Return the (X, Y) coordinate for the center point of the cell that contains the specified text.  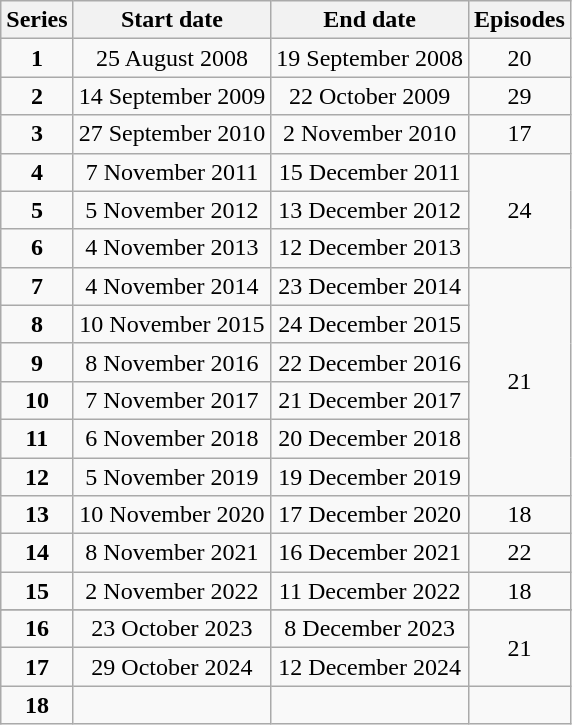
29 October 2024 (172, 667)
15 (37, 591)
7 (37, 286)
17 December 2020 (370, 515)
4 November 2013 (172, 248)
20 December 2018 (370, 438)
10 November 2020 (172, 515)
12 December 2013 (370, 248)
6 November 2018 (172, 438)
7 November 2017 (172, 400)
22 October 2009 (370, 96)
15 December 2011 (370, 172)
14 (37, 553)
1 (37, 58)
25 August 2008 (172, 58)
23 October 2023 (172, 629)
14 September 2009 (172, 96)
19 September 2008 (370, 58)
7 November 2011 (172, 172)
20 (520, 58)
4 November 2014 (172, 286)
5 (37, 210)
2 November 2022 (172, 591)
Series (37, 20)
8 (37, 324)
11 December 2022 (370, 591)
8 November 2016 (172, 362)
2 November 2010 (370, 134)
6 (37, 248)
12 December 2024 (370, 667)
8 November 2021 (172, 553)
8 December 2023 (370, 629)
29 (520, 96)
10 (37, 400)
Start date (172, 20)
4 (37, 172)
22 December 2016 (370, 362)
11 (37, 438)
12 (37, 477)
23 December 2014 (370, 286)
16 (37, 629)
2 (37, 96)
13 (37, 515)
Episodes (520, 20)
24 (520, 210)
5 November 2012 (172, 210)
3 (37, 134)
27 September 2010 (172, 134)
End date (370, 20)
19 December 2019 (370, 477)
16 December 2021 (370, 553)
9 (37, 362)
5 November 2019 (172, 477)
13 December 2012 (370, 210)
22 (520, 553)
24 December 2015 (370, 324)
21 December 2017 (370, 400)
10 November 2015 (172, 324)
